Provide the (X, Y) coordinate of the cell's center where the given text is located.  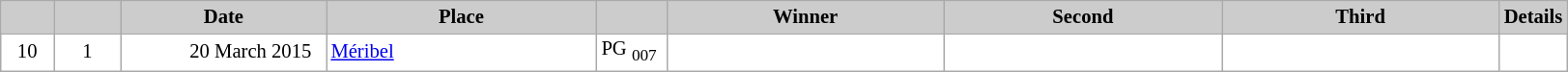
1 (88, 52)
Méribel (462, 52)
Date (223, 16)
Third (1360, 16)
PG 007 (632, 52)
10 (27, 52)
20 March 2015 (223, 52)
Details (1533, 16)
Winner (806, 16)
Place (462, 16)
Second (1082, 16)
